Detect which cell encompasses the target text, then output its [x, y] center coordinate. 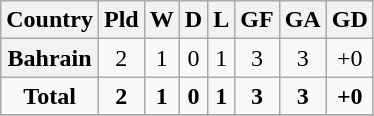
L [222, 20]
GA [302, 20]
GF [257, 20]
Total [50, 96]
W [162, 20]
D [193, 20]
Country [50, 20]
Pld [121, 20]
Bahrain [50, 58]
GD [350, 20]
